Output the (x, y) coordinate of the center of the cell containing the given text.  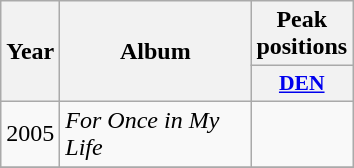
DEN (302, 84)
2005 (30, 134)
Peak positions (302, 34)
Year (30, 52)
For Once in My Life (156, 134)
Album (156, 52)
